Pinpoint the cell where the given text exists, returning its [X, Y] midpoint coordinate. 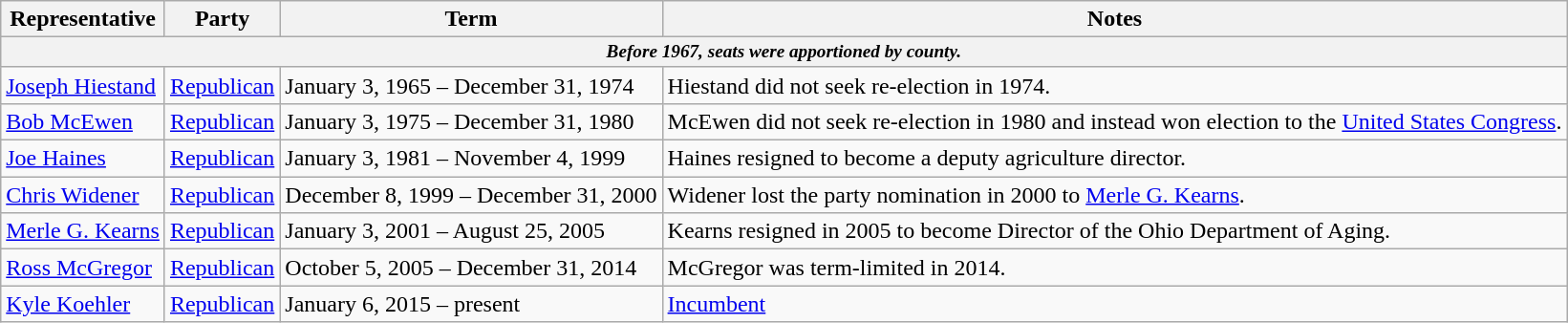
McGregor was term-limited in 2014. [1114, 268]
Party [222, 19]
Joseph Hiestand [83, 85]
Hiestand did not seek re-election in 1974. [1114, 85]
Term [471, 19]
October 5, 2005 – December 31, 2014 [471, 268]
Representative [83, 19]
January 3, 1965 – December 31, 1974 [471, 85]
Bob McEwen [83, 122]
Ross McGregor [83, 268]
January 3, 1981 – November 4, 1999 [471, 159]
Merle G. Kearns [83, 231]
Notes [1114, 19]
Widener lost the party nomination in 2000 to Merle G. Kearns. [1114, 195]
December 8, 1999 – December 31, 2000 [471, 195]
Kearns resigned in 2005 to become Director of the Ohio Department of Aging. [1114, 231]
McEwen did not seek re-election in 1980 and instead won election to the United States Congress. [1114, 122]
Before 1967, seats were apportioned by county. [784, 53]
Incumbent [1114, 304]
Joe Haines [83, 159]
Kyle Koehler [83, 304]
January 3, 1975 – December 31, 1980 [471, 122]
Haines resigned to become a deputy agriculture director. [1114, 159]
January 3, 2001 – August 25, 2005 [471, 231]
January 6, 2015 – present [471, 304]
Chris Widener [83, 195]
